From the cell containing the given text, extract its center point as [x, y] coordinate. 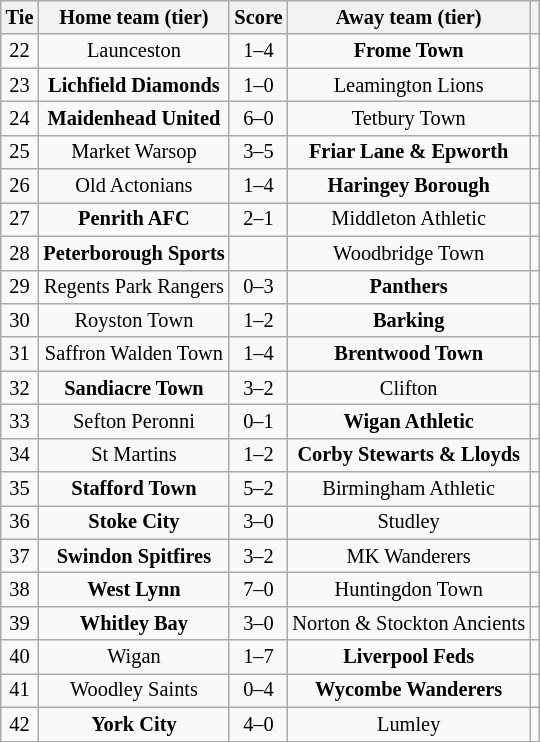
Haringey Borough [408, 186]
Swindon Spitfires [134, 556]
Tie [20, 17]
Birmingham Athletic [408, 489]
Liverpool Feds [408, 657]
Norton & Stockton Ancients [408, 623]
Clifton [408, 388]
Old Actonians [134, 186]
Lichfield Diamonds [134, 85]
23 [20, 85]
41 [20, 690]
Peterborough Sports [134, 253]
27 [20, 219]
3–5 [258, 152]
1–0 [258, 85]
28 [20, 253]
4–0 [258, 724]
Penrith AFC [134, 219]
Panthers [408, 287]
35 [20, 489]
Sefton Peronni [134, 421]
Woodbridge Town [408, 253]
Woodley Saints [134, 690]
Whitley Bay [134, 623]
Sandiacre Town [134, 388]
7–0 [258, 589]
32 [20, 388]
Studley [408, 522]
2–1 [258, 219]
Royston Town [134, 320]
31 [20, 354]
MK Wanderers [408, 556]
Lumley [408, 724]
30 [20, 320]
West Lynn [134, 589]
Wigan Athletic [408, 421]
Friar Lane & Epworth [408, 152]
Saffron Walden Town [134, 354]
Stafford Town [134, 489]
York City [134, 724]
37 [20, 556]
29 [20, 287]
0–4 [258, 690]
42 [20, 724]
Home team (tier) [134, 17]
5–2 [258, 489]
Brentwood Town [408, 354]
Tetbury Town [408, 118]
Market Warsop [134, 152]
36 [20, 522]
40 [20, 657]
6–0 [258, 118]
Score [258, 17]
Middleton Athletic [408, 219]
34 [20, 455]
22 [20, 51]
Launceston [134, 51]
Maidenhead United [134, 118]
39 [20, 623]
Corby Stewarts & Lloyds [408, 455]
Regents Park Rangers [134, 287]
26 [20, 186]
0–3 [258, 287]
0–1 [258, 421]
38 [20, 589]
Wycombe Wanderers [408, 690]
24 [20, 118]
Wigan [134, 657]
Barking [408, 320]
Stoke City [134, 522]
33 [20, 421]
Frome Town [408, 51]
Away team (tier) [408, 17]
Huntingdon Town [408, 589]
25 [20, 152]
St Martins [134, 455]
1–7 [258, 657]
Leamington Lions [408, 85]
